Identify which cell holds the provided text, then report its (X, Y) central coordinate. 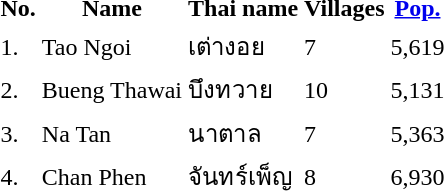
Bueng Thawai (112, 90)
10 (344, 90)
Tao Ngoi (112, 46)
Na Tan (112, 133)
เต่างอย (244, 46)
บึงทวาย (244, 90)
นาตาล (244, 133)
